Provide the [x, y] coordinate of the cell's center where the given text is located.  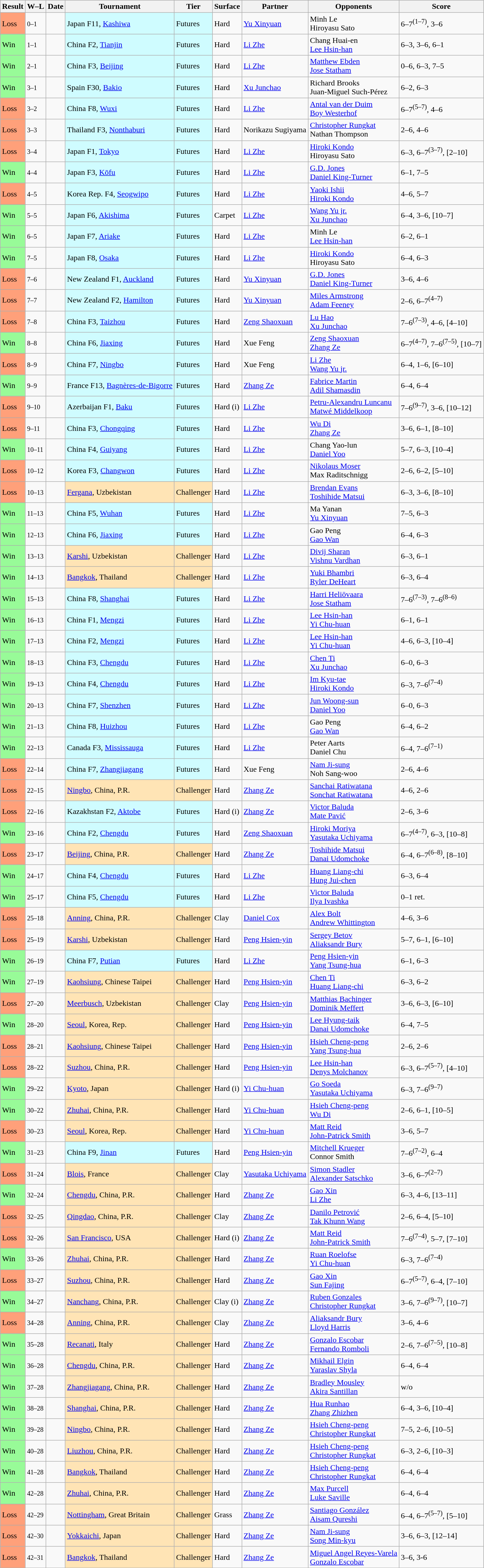
Hsieh Cheng-peng Wu Di [354, 1110]
Meerbusch, Uzbekistan [120, 1003]
2–6, 2–6 [441, 1046]
6–3, 3–6, 6–1 [441, 45]
4–6, 5–7 [441, 194]
Kyoto, Japan [120, 1088]
Sanchai Ratiwatana Sonchat Ratiwatana [354, 790]
Peter Aarts Daniel Chu [354, 748]
Antal van der Duim Boy Westerhof [354, 109]
Jun Woong-sun Daniel Yoo [354, 705]
Shanghai, China, P.R. [120, 1408]
Huang Liang-chi Hung Jui-chen [354, 876]
2–6, 7–6(7–5), [10–8] [441, 1344]
Daniel Cox [275, 918]
Japan F8, Osaka [120, 257]
Lu Hao Xu Junchao [354, 322]
Nikolaus Moser Max Raditschnigg [354, 471]
Miguel Angel Reyes-Varela Gonzalo Escobar [354, 1557]
Recanati, Italy [120, 1344]
5–7, 6–1, [6–10] [441, 939]
33–27 [35, 1280]
23–17 [35, 854]
China F3, Chengdu [120, 663]
Chen Ti Xu Junchao [354, 663]
China F5, Wuhan [120, 513]
6–7(5–7), 4–6 [441, 109]
Ruan Roelofse Yi Chu-huan [354, 1259]
2–6, 6–1, [10–5] [441, 1110]
China F3, Chongqing [120, 428]
Richard Brooks Juan-Miguel Such-Pérez [354, 87]
1–1 [35, 45]
0–1 ret. [441, 896]
3–6, 6–1, [8–10] [441, 428]
6–3, 3–6, [8–10] [441, 492]
8–9 [35, 364]
3–6, 6–3, [6–10] [441, 1003]
Toshihide Matsui Danai Udomchoke [354, 854]
Danilo Petrović Tak Khunn Wang [354, 1216]
Divij Sharan Vishnu Vardhan [354, 556]
25–18 [35, 918]
6–3, 4–6, [13–11] [441, 1195]
Sergey Betov Aliaksandr Bury [354, 939]
9–9 [35, 386]
Date [56, 7]
4–6, 6–3, [10–4] [441, 641]
7–6(9–7), 3–6, [10–12] [441, 407]
Grass [227, 1515]
Harri Heliövaara Jose Statham [354, 599]
Mitchell Krueger Connor Smith [354, 1153]
China F9, Jinan [120, 1153]
7–6(7–3), 4–6, [4–10] [441, 322]
6–4, 6–2 [441, 726]
Li Zhe Wang Yu jr. [354, 364]
Wu Di Zhang Ze [354, 428]
Chang Yao-lun Daniel Yoo [354, 449]
Fergana, Uzbekistan [120, 492]
Nam Ji-sung Song Min-kyu [354, 1536]
6–4, 7–5 [441, 1025]
China F7, Shenzhen [120, 705]
42–31 [35, 1557]
Fabrice Martin Adil Shamasdin [354, 386]
6–2, 6–3 [441, 87]
32–26 [35, 1238]
7–6(7–4), 5–7, [7–10] [441, 1238]
France F13, Bagnères-de-Bigorre [120, 386]
7–5, 2–6, [10–5] [441, 1430]
Opponents [354, 7]
Canada F3, Mississauga [120, 748]
Tournament [120, 7]
3–6, 5–7 [441, 1131]
26–19 [35, 961]
China F8, Wuxi [120, 109]
Liuzhou, China, P.R. [120, 1450]
25–19 [35, 939]
6–4, 6–7(6–8), [8–10] [441, 854]
Korea F3, Changwon [120, 471]
Im Kyu-tae Hiroki Kondo [354, 684]
Gonzalo Escobar Fernando Romboli [354, 1344]
Go Soeda Yasutaka Uchiyama [354, 1088]
San Francisco, USA [120, 1238]
Gao Xin Li Zhe [354, 1195]
3–6, 7–6(9–7), [10–7] [441, 1302]
29–22 [35, 1088]
Partner [275, 7]
40–28 [35, 1450]
Beijing, China, P.R. [120, 854]
Hsieh Cheng-peng Yang Tsung-hua [354, 1046]
China F2, Chengdu [120, 833]
China F8, Huizhou [120, 726]
6–1, 6–1 [441, 620]
Chang Huai-en Lee Hsin-han [354, 45]
3–6, 6–3, [12–14] [441, 1536]
31–23 [35, 1153]
12–13 [35, 534]
Clay (i) [227, 1302]
W–L [35, 7]
Alex Bolt Andrew Whittington [354, 918]
27–19 [35, 982]
7–6 [35, 279]
17–13 [35, 641]
Yasutaka Uchiyama [275, 1173]
6–7(1–7), 3–6 [441, 24]
6–7(4–7), 6–3, [10–8] [441, 833]
3–3 [35, 130]
Aliaksandr Bury Lloyd Harris [354, 1323]
3–1 [35, 87]
9–10 [35, 407]
Simon Stadler Alexander Satschko [354, 1173]
Korea Rep. F4, Seogwipo [120, 194]
7–6(7–2), 6–4 [441, 1153]
Nanchang, China, P.R. [120, 1302]
42–30 [35, 1536]
Hua Runhao Zhang Zhizhen [354, 1408]
Ruben Gonzales Christopher Rungkat [354, 1302]
Bradley Mousley Akira Santillan [354, 1387]
4–4 [35, 172]
Japan F1, Tokyo [120, 151]
6–7(5–7), 6–4, [7–10] [441, 1280]
China F7, Ningbo [120, 364]
w/o [441, 1387]
42–28 [35, 1493]
3–4 [35, 151]
Yaoki Ishii Hiroki Kondo [354, 194]
Mikhail Elgin Yaraslav Shyla [354, 1365]
6–3, 6–1 [441, 556]
6–5 [35, 236]
30–22 [35, 1110]
25–17 [35, 896]
28–22 [35, 1067]
New Zealand F2, Hamilton [120, 301]
2–6, 6–2, [5–10] [441, 471]
33–26 [35, 1259]
6–2, 6–1 [441, 236]
6–4, 3–6, [10–4] [441, 1408]
Ma Yanan Yu Xinyuan [354, 513]
23–16 [35, 833]
3–6, 6–7(2–7) [441, 1173]
Thailand F3, Nonthaburi [120, 130]
Xu Junchao [275, 87]
24–17 [35, 876]
2–6, 3–6 [441, 811]
20–13 [35, 705]
Tier [193, 7]
7–7 [35, 301]
Azerbaijan F1, Baku [120, 407]
2–6, 6–4, [5–10] [441, 1216]
Petru-Alexandru Luncanu Matwé Middelkoop [354, 407]
Japan F7, Ariake [120, 236]
Surface [227, 7]
6–4, 1–6, [6–10] [441, 364]
7–6(7–3), 7–6(8–6) [441, 599]
Score [441, 7]
Japan F6, Akishima [120, 215]
14–13 [35, 577]
31–24 [35, 1173]
China F2, Tianjin [120, 45]
Wang Yu jr. Xu Junchao [354, 215]
Kazakhstan F2, Aktobe [120, 811]
Santiago González Aisam Qureshi [354, 1515]
4–5 [35, 194]
6–4, 3–6, [10–7] [441, 215]
Lee Hsin-han Denys Molchanov [354, 1067]
Miles Armstrong Adam Feeney [354, 301]
5–7, 6–3, [10–4] [441, 449]
3–6, 3-6 [441, 1557]
Victor Baluda Mate Pavić [354, 811]
2–1 [35, 66]
27–20 [35, 1003]
China F1, Mengzi [120, 620]
Spain F30, Bakio [120, 87]
Christopher Rungkat Nathan Thompson [354, 130]
Victor Baluda Ilya Ivashka [354, 896]
New Zealand F1, Auckland [120, 279]
28–21 [35, 1046]
2–6, 6–7(4–7) [441, 301]
Max Purcell Luke Saville [354, 1493]
11–13 [35, 513]
Yokkaichi, Japan [120, 1536]
10–11 [35, 449]
38–28 [35, 1408]
6–1, 7–5 [441, 172]
22–16 [35, 811]
0–6, 6–3, 7–5 [441, 66]
3–2 [35, 109]
8–8 [35, 343]
Zeng Shaoxuan Zhang Ze [354, 343]
37–28 [35, 1387]
0–1 [35, 24]
Carpet [227, 215]
32–25 [35, 1216]
Yuki Bhambri Ryler DeHeart [354, 577]
Hiroki Moriya Yasutaka Uchiyama [354, 833]
6–4, 6–7(5–7), [5–10] [441, 1515]
5–5 [35, 215]
30–23 [35, 1131]
42–29 [35, 1515]
7–5 [35, 257]
Minh Le Lee Hsin-han [354, 236]
Norikazu Sugiyama [275, 130]
28–20 [35, 1025]
6–3, 2–6, [10–3] [441, 1450]
32–24 [35, 1195]
Chen Ti Huang Liang-chi [354, 982]
Peng Hsien-yin Yang Tsung-hua [354, 961]
China F4, Guiyang [120, 449]
34–27 [35, 1302]
Nam Ji-sung Noh Sang-woo [354, 769]
China F7, Zhangjiagang [120, 769]
Blois, France [120, 1173]
Matthew Ebden Jose Statham [354, 66]
22–14 [35, 769]
Zhangjiagang, China, P.R. [120, 1387]
Brendan Evans Toshihide Matsui [354, 492]
Qingdao, China, P.R. [120, 1216]
Japan F11, Kashiwa [120, 24]
4–6, 3–6 [441, 918]
Minh Le Hiroyasu Sato [354, 24]
21–13 [35, 726]
6–3, 6–7(3–7), [2–10] [441, 151]
7–8 [35, 322]
18–13 [35, 663]
22–15 [35, 790]
6–3, 6–7(5–7), [4–10] [441, 1067]
Nottingham, Great Britain [120, 1515]
15–13 [35, 599]
4–6, 2–6 [441, 790]
6–3, 7–6(9–7) [441, 1088]
6–1, 6–3 [441, 961]
19–13 [35, 684]
10–13 [35, 492]
6–3, 6–2 [441, 982]
6–7(4–7), 7–6(7–5), [10–7] [441, 343]
China F8, Shanghai [120, 599]
13–13 [35, 556]
16–13 [35, 620]
7–5, 6–3 [441, 513]
Result [13, 7]
35–28 [35, 1344]
41–28 [35, 1472]
10–12 [35, 471]
Matthias Bachinger Dominik Meffert [354, 1003]
6–4, 7–6(7–1) [441, 748]
China F5, Chengdu [120, 896]
Japan F3, Kōfu [120, 172]
Lee Hyung-taik Danai Udomchoke [354, 1025]
22–13 [35, 748]
China F3, Beijing [120, 66]
China F3, Taizhou [120, 322]
9–11 [35, 428]
Gao Xin Sun Fajing [354, 1280]
China F2, Mengzi [120, 641]
36–28 [35, 1365]
China F7, Putian [120, 961]
39–28 [35, 1430]
34–28 [35, 1323]
